For the text-containing cell, return its midpoint in [X, Y] coordinate format. 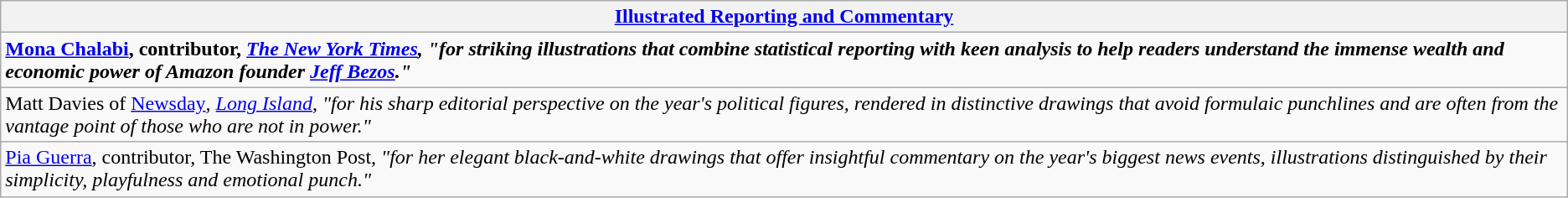
Illustrated Reporting and Commentary [784, 17]
